Scan for the cell matching the given text and deliver its [x, y] coordinate at center. 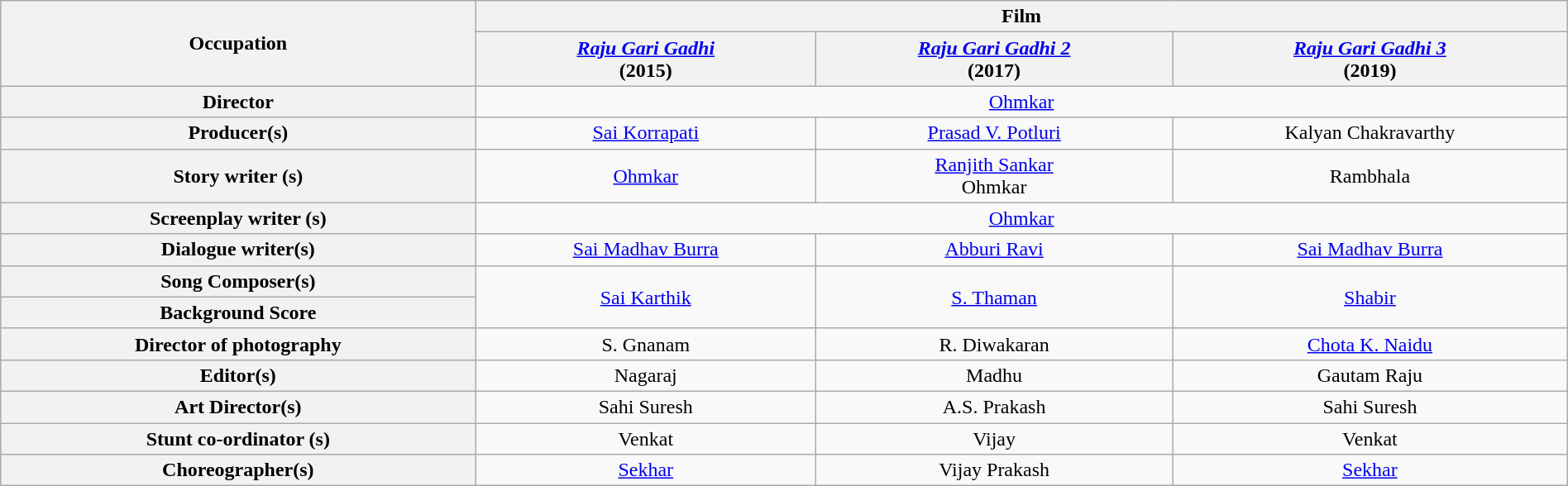
Screenplay writer (s) [238, 218]
Sai Karthik [646, 297]
Rambhala [1370, 175]
Stunt co-ordinator (s) [238, 439]
Choreographer(s) [238, 470]
Sai Korrapati [646, 133]
Raju Gari Gadhi(2015) [646, 60]
Editor(s) [238, 375]
Producer(s) [238, 133]
Gautam Raju [1370, 375]
Abburi Ravi [994, 250]
Director [238, 102]
S. Thaman [994, 297]
Shabir [1370, 297]
Dialogue writer(s) [238, 250]
Vijay Prakash [994, 470]
Madhu [994, 375]
Film [1021, 17]
Art Director(s) [238, 407]
Nagaraj [646, 375]
Prasad V. Potluri [994, 133]
Raju Gari Gadhi 2(2017) [994, 60]
S. Gnanam [646, 344]
Director of photography [238, 344]
Background Score [238, 312]
Occupation [238, 43]
Song Composer(s) [238, 281]
Raju Gari Gadhi 3(2019) [1370, 60]
Vijay [994, 439]
Kalyan Chakravarthy [1370, 133]
Ranjith SankarOhmkar [994, 175]
R. Diwakaran [994, 344]
Story writer (s) [238, 175]
Chota K. Naidu [1370, 344]
A.S. Prakash [994, 407]
